Output the (x, y) coordinate of the center of the cell containing the given text.  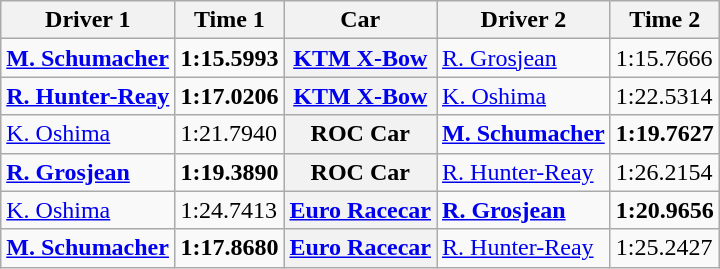
1:21.7940 (230, 134)
Time 1 (230, 20)
1:26.2154 (664, 172)
1:24.7413 (230, 210)
1:19.7627 (664, 134)
1:17.0206 (230, 96)
1:15.7666 (664, 58)
1:22.5314 (664, 96)
Driver 2 (524, 20)
1:19.3890 (230, 172)
1:15.5993 (230, 58)
Time 2 (664, 20)
1:17.8680 (230, 248)
Car (360, 20)
1:25.2427 (664, 248)
Driver 1 (88, 20)
1:20.9656 (664, 210)
